Scan for the cell matching the given text and deliver its [x, y] coordinate at center. 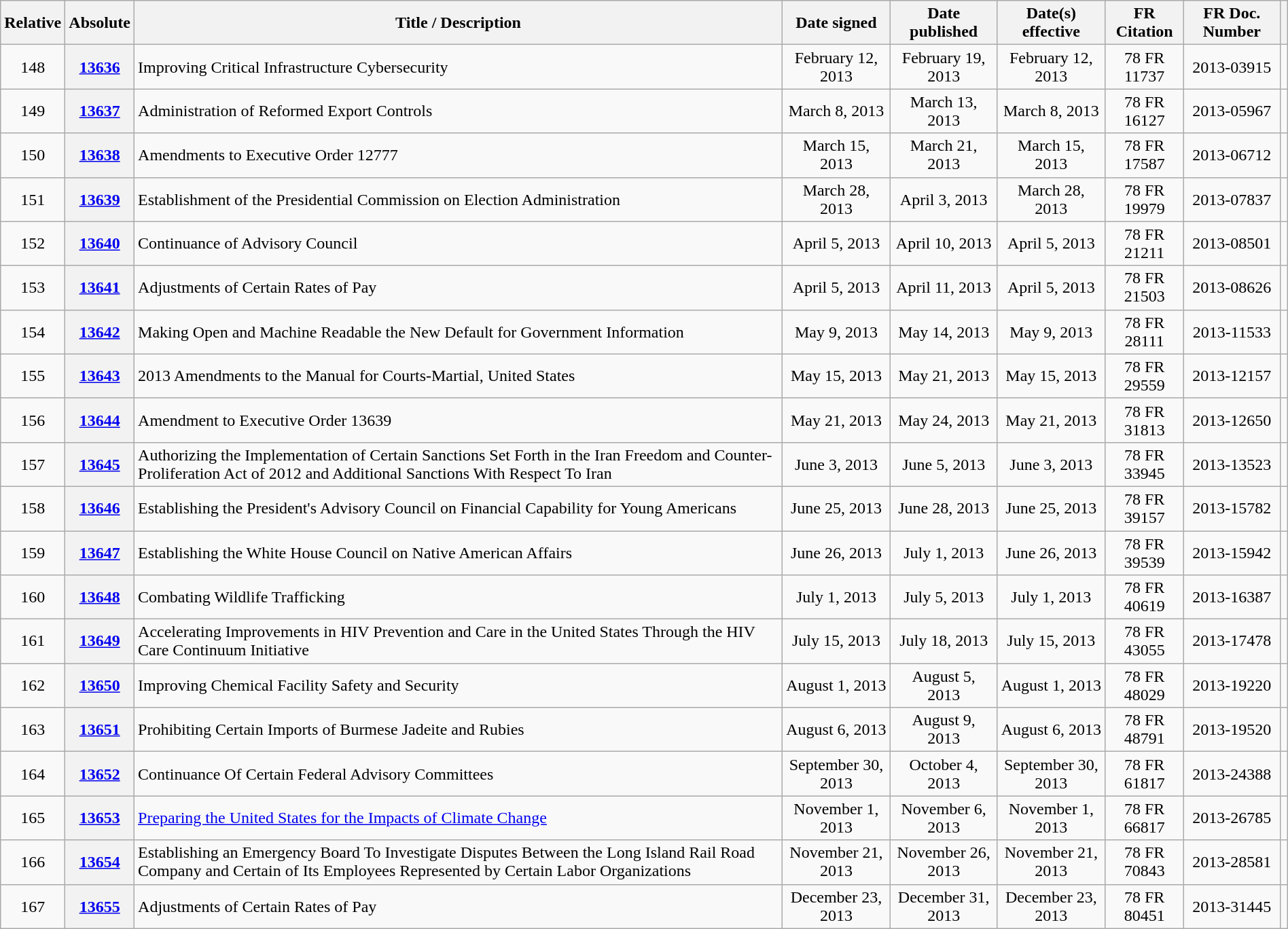
78 FR 21211 [1145, 243]
13644 [100, 420]
March 21, 2013 [944, 155]
April 10, 2013 [944, 243]
13652 [100, 774]
Amendment to Executive Order 13639 [459, 420]
FR Doc. Number [1232, 23]
2013-19220 [1232, 686]
150 [33, 155]
Combating Wildlife Trafficking [459, 598]
152 [33, 243]
October 4, 2013 [944, 774]
Improving Critical Infrastructure Cybersecurity [459, 67]
78 FR 19979 [1145, 200]
13640 [100, 243]
June 5, 2013 [944, 464]
13648 [100, 598]
2013-19520 [1232, 729]
78 FR 70843 [1145, 862]
156 [33, 420]
78 FR 31813 [1145, 420]
155 [33, 376]
166 [33, 862]
2013-06712 [1232, 155]
78 FR 11737 [1145, 67]
FR Citation [1145, 23]
Accelerating Improvements in HIV Prevention and Care in the United States Through the HIV Care Continuum Initiative [459, 641]
Date(s) effective [1052, 23]
78 FR 28111 [1145, 331]
November 6, 2013 [944, 818]
78 FR 66817 [1145, 818]
148 [33, 67]
13636 [100, 67]
13642 [100, 331]
May 14, 2013 [944, 331]
2013-15942 [1232, 553]
78 FR 33945 [1145, 464]
2013-28581 [1232, 862]
2013-11533 [1232, 331]
13637 [100, 111]
154 [33, 331]
Amendments to Executive Order 12777 [459, 155]
March 13, 2013 [944, 111]
July 18, 2013 [944, 641]
13655 [100, 906]
78 FR 39157 [1145, 508]
Establishment of the Presidential Commission on Election Administration [459, 200]
78 FR 21503 [1145, 288]
13654 [100, 862]
2013-26785 [1232, 818]
2013 Amendments to the Manual for Courts-Martial, United States [459, 376]
2013-16387 [1232, 598]
Date signed [837, 23]
Improving Chemical Facility Safety and Security [459, 686]
2013-24388 [1232, 774]
161 [33, 641]
Administration of Reformed Export Controls [459, 111]
November 26, 2013 [944, 862]
2013-17478 [1232, 641]
13650 [100, 686]
Relative [33, 23]
167 [33, 906]
78 FR 39539 [1145, 553]
Date published [944, 23]
August 5, 2013 [944, 686]
Prohibiting Certain Imports of Burmese Jadeite and Rubies [459, 729]
163 [33, 729]
78 FR 80451 [1145, 906]
78 FR 61817 [1145, 774]
165 [33, 818]
2013-12650 [1232, 420]
Establishing the White House Council on Native American Affairs [459, 553]
13649 [100, 641]
April 11, 2013 [944, 288]
June 28, 2013 [944, 508]
2013-05967 [1232, 111]
157 [33, 464]
2013-08501 [1232, 243]
August 9, 2013 [944, 729]
Continuance of Advisory Council [459, 243]
153 [33, 288]
13651 [100, 729]
Preparing the United States for the Impacts of Climate Change [459, 818]
Title / Description [459, 23]
151 [33, 200]
May 24, 2013 [944, 420]
13645 [100, 464]
159 [33, 553]
Establishing the President's Advisory Council on Financial Capability for Young Americans [459, 508]
Continuance Of Certain Federal Advisory Committees [459, 774]
78 FR 16127 [1145, 111]
78 FR 29559 [1145, 376]
2013-12157 [1232, 376]
July 5, 2013 [944, 598]
13638 [100, 155]
78 FR 40619 [1145, 598]
78 FR 43055 [1145, 641]
158 [33, 508]
Making Open and Machine Readable the New Default for Government Information [459, 331]
13653 [100, 818]
2013-03915 [1232, 67]
2013-07837 [1232, 200]
162 [33, 686]
13643 [100, 376]
78 FR 17587 [1145, 155]
13646 [100, 508]
160 [33, 598]
February 19, 2013 [944, 67]
Absolute [100, 23]
December 31, 2013 [944, 906]
13647 [100, 553]
2013-13523 [1232, 464]
149 [33, 111]
78 FR 48029 [1145, 686]
2013-15782 [1232, 508]
164 [33, 774]
2013-08626 [1232, 288]
2013-31445 [1232, 906]
April 3, 2013 [944, 200]
13641 [100, 288]
78 FR 48791 [1145, 729]
13639 [100, 200]
